Locate the cell with the specified text and output its [X, Y] center coordinate. 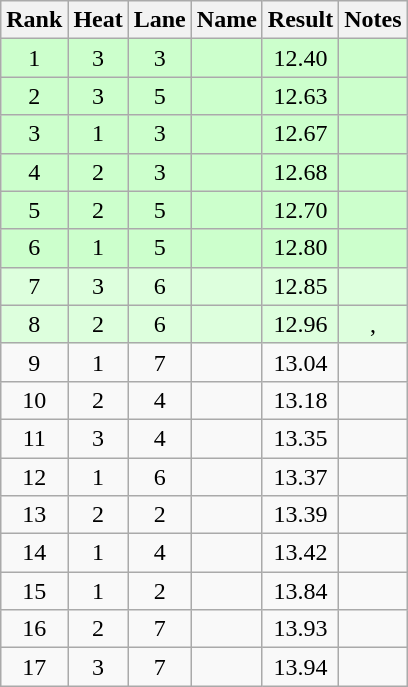
12.68 [300, 172]
Name [226, 20]
8 [34, 324]
Rank [34, 20]
12.40 [300, 58]
13.94 [300, 667]
13.04 [300, 362]
12.63 [300, 96]
13.93 [300, 629]
12 [34, 477]
14 [34, 553]
12.85 [300, 286]
Result [300, 20]
12.67 [300, 134]
13.39 [300, 515]
12.96 [300, 324]
Notes [373, 20]
13.84 [300, 591]
, [373, 324]
Lane [160, 20]
13.35 [300, 438]
13.42 [300, 553]
11 [34, 438]
13 [34, 515]
13.18 [300, 400]
9 [34, 362]
13.37 [300, 477]
12.80 [300, 248]
17 [34, 667]
12.70 [300, 210]
Heat [98, 20]
16 [34, 629]
15 [34, 591]
10 [34, 400]
